Identify which cell holds the provided text, then report its (X, Y) central coordinate. 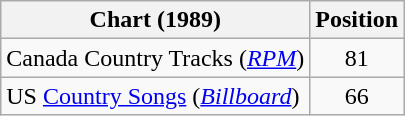
81 (357, 58)
Canada Country Tracks (RPM) (156, 58)
Chart (1989) (156, 20)
66 (357, 96)
Position (357, 20)
US Country Songs (Billboard) (156, 96)
